Return the (x, y) coordinate for the center point of the cell that contains the specified text.  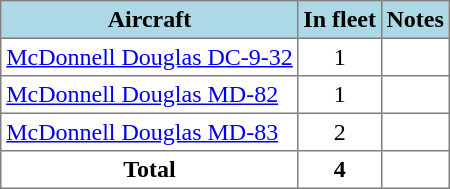
In fleet (340, 20)
McDonnell Douglas MD-83 (150, 132)
4 (340, 170)
2 (340, 132)
Notes (415, 20)
McDonnell Douglas MD-82 (150, 95)
McDonnell Douglas DC-9-32 (150, 57)
Aircraft (150, 20)
Total (150, 170)
